Scan for the cell matching the given text and deliver its (X, Y) coordinate at center. 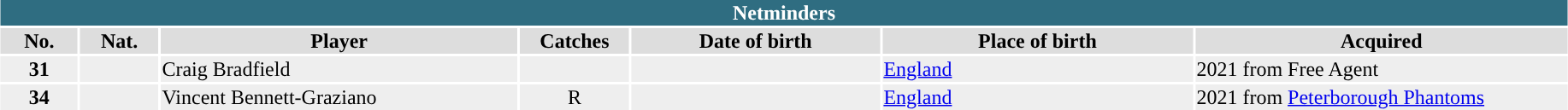
Player (339, 41)
Place of birth (1038, 41)
Craig Bradfield (339, 69)
Netminders (783, 13)
Catches (575, 41)
R (575, 97)
Vincent Bennett-Graziano (339, 97)
No. (39, 41)
Nat. (120, 41)
2021 from Peterborough Phantoms (1382, 97)
2021 from Free Agent (1382, 69)
34 (39, 97)
Date of birth (755, 41)
31 (39, 69)
Acquired (1382, 41)
